Pinpoint the cell where the given text exists, returning its [X, Y] midpoint coordinate. 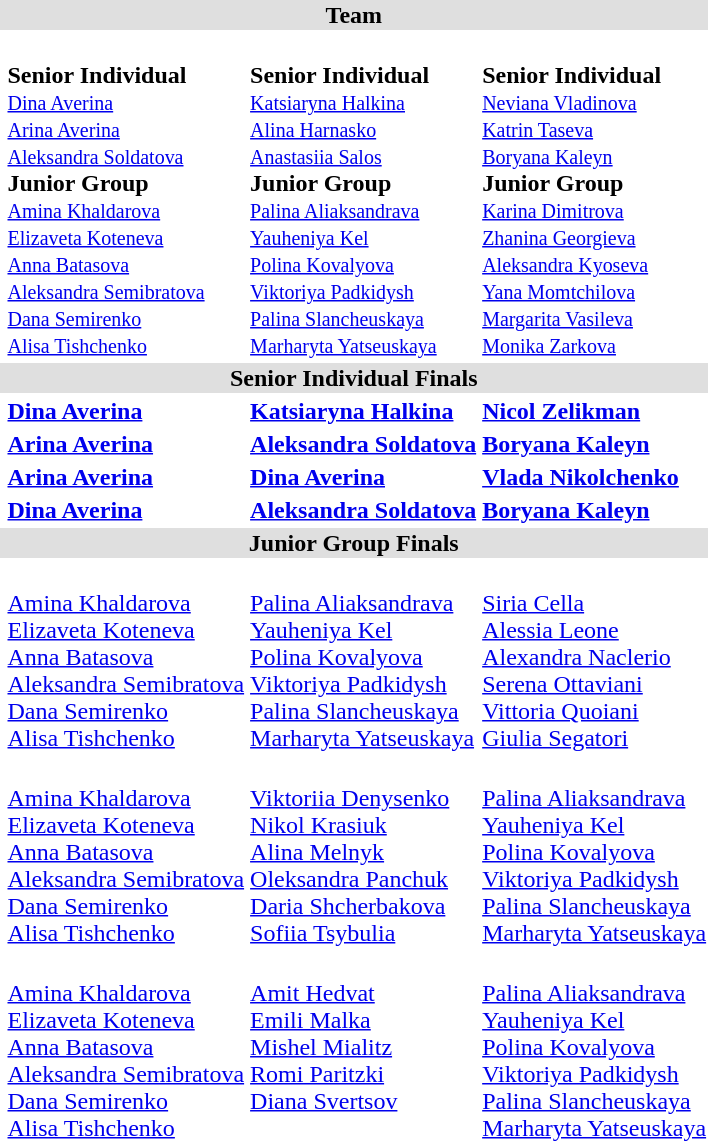
Senior Individual Finals [354, 378]
Katsiaryna Halkina [364, 411]
Nicol Zelikman [594, 411]
Viktoriia DenysenkoNikol KrasiukAlina MelnykOleksandra PanchukDaria ShcherbakovaSofiia Tsybulia [364, 852]
Vlada Nikolchenko [594, 477]
Siria CellaAlessia LeoneAlexandra NaclerioSerena OttavianiVittoria QuoianiGiulia Segatori [594, 657]
Junior Group Finals [354, 543]
Team [354, 15]
